Detect which cell encompasses the target text, then output its [X, Y] center coordinate. 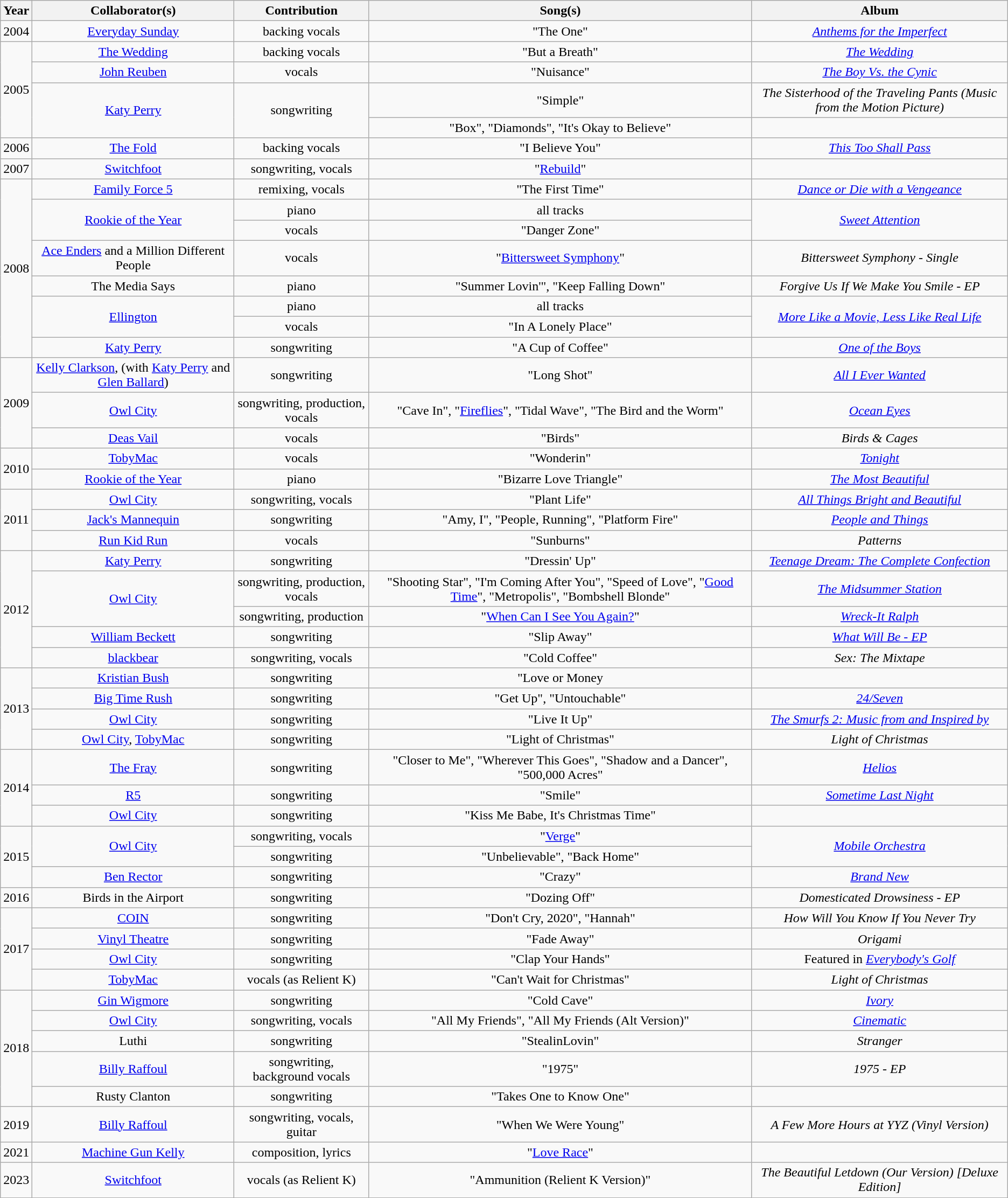
Wreck-It Ralph [880, 616]
2004 [16, 31]
Featured in Everybody's Golf [880, 959]
24/Seven [880, 699]
The Smurfs 2: Music from and Inspired by [880, 719]
"The First Time" [560, 189]
"Crazy" [560, 877]
Jack's Mannequin [134, 520]
"Ammunition (Relient K Version)" [560, 1180]
"Bizarre Love Triangle" [560, 479]
songwriting, production [302, 616]
"StealinLovin" [560, 1041]
2010 [16, 469]
"Live It Up" [560, 719]
Ocean Eyes [880, 410]
Kristian Bush [134, 678]
Stranger [880, 1041]
1975 - EP [880, 1069]
Anthems for the Imperfect [880, 31]
Origami [880, 938]
Deas Vail [134, 438]
Luthi [134, 1041]
Ellington [134, 317]
Bittersweet Symphony - Single [880, 257]
2011 [16, 520]
"Light of Christmas" [560, 740]
2021 [16, 1152]
The Media Says [134, 286]
Machine Gun Kelly [134, 1152]
2015 [16, 856]
More Like a Movie, Less Like Real Life [880, 317]
"Birds" [560, 438]
Brand New [880, 877]
The Midsummer Station [880, 588]
Dance or Die with a Vengeance [880, 189]
The Fray [134, 767]
Helios [880, 767]
Song(s) [560, 11]
2008 [16, 268]
Rusty Clanton [134, 1097]
"Box", "Diamonds", "It's Okay to Believe" [560, 128]
Cinematic [880, 1021]
"Long Shot" [560, 375]
"Smile" [560, 795]
Ivory [880, 1000]
Ace Enders and a Million Different People [134, 257]
songwriting, background vocals [302, 1069]
Ben Rector [134, 877]
2007 [16, 169]
Album [880, 11]
Domesticated Drowsiness - EP [880, 897]
"A Cup of Coffee" [560, 347]
Family Force 5 [134, 189]
All Things Bright and Beautiful [880, 499]
This Too Shall Pass [880, 148]
composition, lyrics [302, 1152]
The Fold [134, 148]
"Rebuild" [560, 169]
John Reuben [134, 72]
A Few More Hours at YYZ (Vinyl Version) [880, 1125]
"Summer Lovin'", "Keep Falling Down" [560, 286]
"Bittersweet Symphony" [560, 257]
2023 [16, 1180]
"Simple" [560, 100]
2018 [16, 1048]
"Clap Your Hands" [560, 959]
Birds in the Airport [134, 897]
The Boy Vs. the Cynic [880, 72]
People and Things [880, 520]
"In A Lonely Place" [560, 327]
"Cave In", "Fireflies", "Tidal Wave", "The Bird and the Worm" [560, 410]
2019 [16, 1125]
"Can't Wait for Christmas" [560, 979]
Run Kid Run [134, 540]
Everyday Sunday [134, 31]
"Nuisance" [560, 72]
2013 [16, 709]
"Don't Cry, 2020", "Hannah" [560, 918]
"Plant Life" [560, 499]
Kelly Clarkson, (with Katy Perry and Glen Ballard) [134, 375]
The Beautiful Letdown (Our Version) [Deluxe Edition] [880, 1180]
"Cold Coffee" [560, 658]
William Beckett [134, 637]
2006 [16, 148]
Patterns [880, 540]
R5 [134, 795]
songwriting, vocals, guitar [302, 1125]
"Dozing Off" [560, 897]
"Danger Zone" [560, 230]
"Kiss Me Babe, It's Christmas Time" [560, 816]
"Cold Cave" [560, 1000]
Sex: The Mixtape [880, 658]
One of the Boys [880, 347]
"Wonderin" [560, 458]
How Will You Know If You Never Try [880, 918]
Gin Wigmore [134, 1000]
2016 [16, 897]
Contribution [302, 11]
"When We Were Young" [560, 1125]
"Get Up", "Untouchable" [560, 699]
Owl City, TobyMac [134, 740]
2012 [16, 609]
blackbear [134, 658]
All I Ever Wanted [880, 375]
"But a Breath" [560, 52]
Teenage Dream: The Complete Confection [880, 561]
2014 [16, 788]
"Closer to Me", "Wherever This Goes", "Shadow and a Dancer", "500,000 Acres" [560, 767]
Collaborator(s) [134, 11]
What Will Be - EP [880, 637]
2005 [16, 89]
"Amy, I", "People, Running", "Platform Fire" [560, 520]
2009 [16, 403]
"Verge" [560, 836]
COIN [134, 918]
Sometime Last Night [880, 795]
Tonight [880, 458]
Vinyl Theatre [134, 938]
"Sunburns" [560, 540]
Birds & Cages [880, 438]
The Sisterhood of the Traveling Pants (Music from the Motion Picture) [880, 100]
"Shooting Star", "I'm Coming After You", "Speed of Love", "Good Time", "Metropolis", "Bombshell Blonde" [560, 588]
"When Can I See You Again?" [560, 616]
"Love Race" [560, 1152]
remixing, vocals [302, 189]
"Dressin' Up" [560, 561]
"Slip Away" [560, 637]
"All My Friends", "All My Friends (Alt Version)" [560, 1021]
The Most Beautiful [880, 479]
Big Time Rush [134, 699]
"Takes One to Know One" [560, 1097]
Forgive Us If We Make You Smile - EP [880, 286]
"Fade Away" [560, 938]
"Unbelievable", "Back Home" [560, 856]
Sweet Attention [880, 220]
2017 [16, 949]
"1975" [560, 1069]
"Love or Money [560, 678]
Mobile Orchestra [880, 846]
"I Believe You" [560, 148]
Year [16, 11]
"The One" [560, 31]
